From the cell containing the given text, extract its center point as [x, y] coordinate. 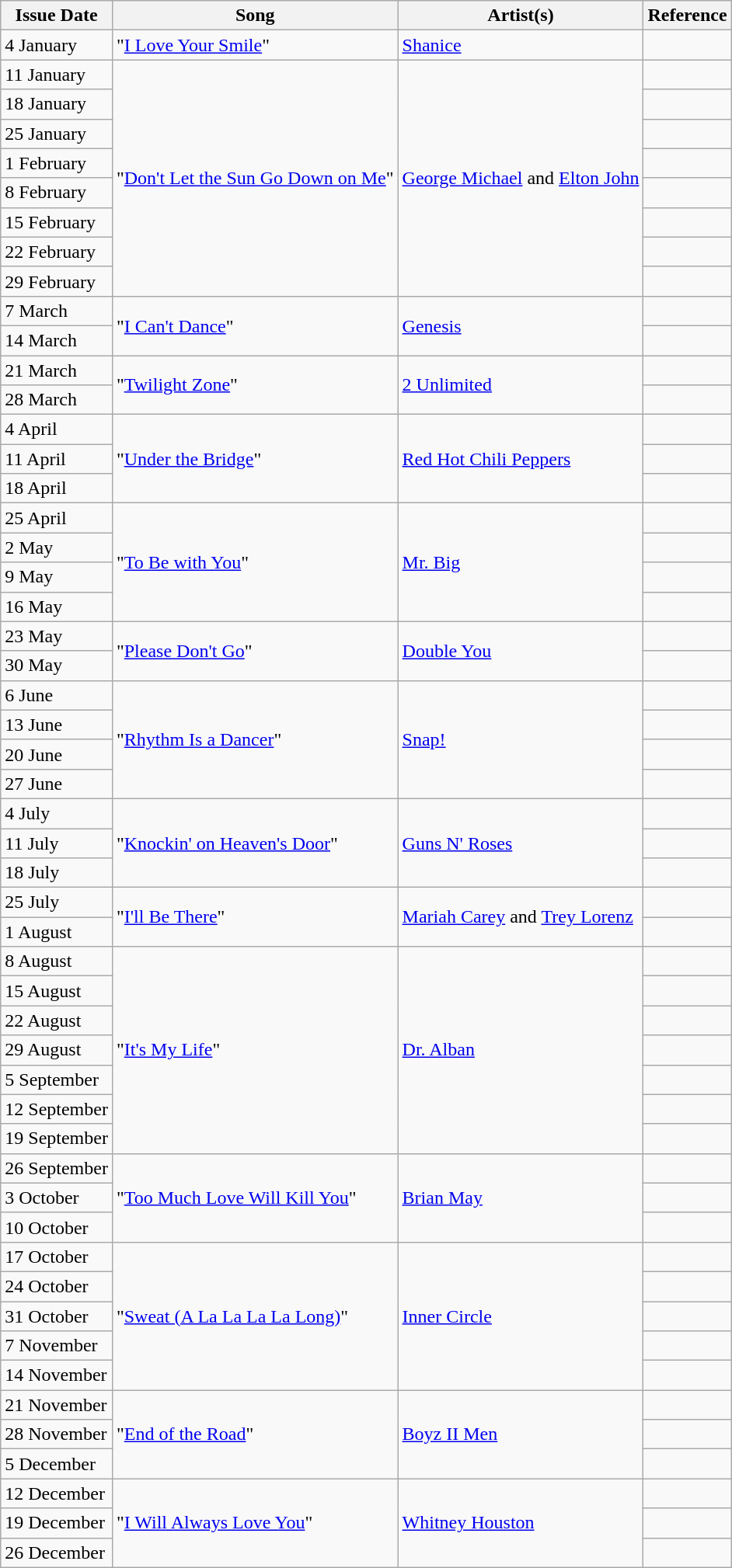
18 July [57, 873]
Guns N' Roses [521, 843]
Mariah Carey and Trey Lorenz [521, 917]
5 December [57, 1464]
"Rhythm Is a Dancer" [255, 739]
28 March [57, 400]
2 Unlimited [521, 385]
22 August [57, 1020]
11 July [57, 843]
4 January [57, 45]
16 May [57, 607]
Mr. Big [521, 562]
5 September [57, 1080]
8 August [57, 961]
18 April [57, 488]
"Too Much Love Will Kill You" [255, 1198]
25 April [57, 518]
26 December [57, 1552]
29 August [57, 1050]
Shanice [521, 45]
31 October [57, 1316]
11 April [57, 459]
9 May [57, 577]
15 February [57, 222]
25 July [57, 902]
Boyz II Men [521, 1434]
14 November [57, 1375]
1 August [57, 932]
Inner Circle [521, 1316]
20 June [57, 754]
"Please Don't Go" [255, 651]
28 November [57, 1434]
19 December [57, 1523]
21 March [57, 370]
13 June [57, 725]
7 March [57, 311]
"End of the Road" [255, 1434]
"Twilight Zone" [255, 385]
Snap! [521, 739]
1 February [57, 163]
Artist(s) [521, 16]
26 September [57, 1168]
11 January [57, 75]
2 May [57, 548]
12 December [57, 1493]
15 August [57, 991]
6 June [57, 695]
30 May [57, 666]
Reference [687, 16]
"Knockin' on Heaven's Door" [255, 843]
4 April [57, 429]
Song [255, 16]
"It's My Life" [255, 1050]
Issue Date [57, 16]
"To Be with You" [255, 562]
"I'll Be There" [255, 917]
25 January [57, 134]
21 November [57, 1405]
3 October [57, 1198]
27 June [57, 784]
"Under the Bridge" [255, 459]
Brian May [521, 1198]
10 October [57, 1227]
12 September [57, 1109]
8 February [57, 193]
24 October [57, 1286]
"I Will Always Love You" [255, 1523]
George Michael and Elton John [521, 178]
Whitney Houston [521, 1523]
14 March [57, 340]
Dr. Alban [521, 1050]
18 January [57, 104]
7 November [57, 1346]
Genesis [521, 325]
19 September [57, 1139]
"Sweat (A La La La La Long)" [255, 1316]
29 February [57, 281]
"Don't Let the Sun Go Down on Me" [255, 178]
Double You [521, 651]
"I Can't Dance" [255, 325]
Red Hot Chili Peppers [521, 459]
23 May [57, 636]
17 October [57, 1257]
22 February [57, 252]
4 July [57, 813]
"I Love Your Smile" [255, 45]
